Detect which cell encompasses the target text, then output its [X, Y] center coordinate. 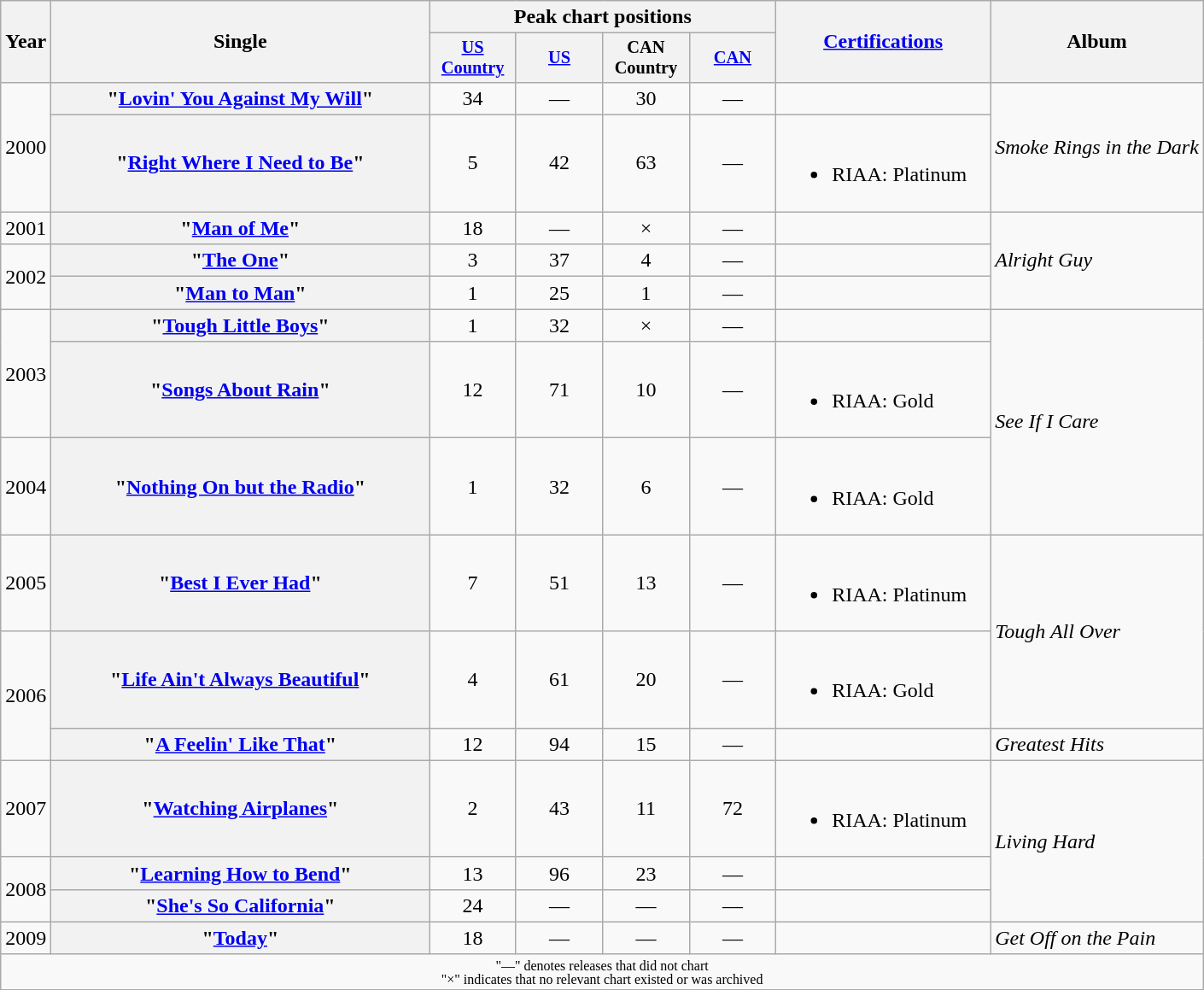
7 [473, 583]
2002 [26, 277]
"Life Ain't Always Beautiful" [241, 680]
"—" denotes releases that did not chart"×" indicates that no relevant chart existed or was archived [603, 972]
61 [558, 680]
Peak chart positions [603, 17]
"Songs About Rain" [241, 390]
2009 [26, 938]
25 [558, 293]
15 [646, 744]
"Man to Man" [241, 293]
Alright Guy [1097, 261]
US Country [473, 58]
51 [558, 583]
Album [1097, 42]
"Tough Little Boys" [241, 325]
2000 [26, 147]
CAN [733, 58]
Tough All Over [1097, 631]
23 [646, 873]
2 [473, 808]
24 [473, 905]
US [558, 58]
2006 [26, 695]
20 [646, 680]
37 [558, 261]
"Watching Airplanes" [241, 808]
11 [646, 808]
3 [473, 261]
5 [473, 164]
Smoke Rings in the Dark [1097, 147]
"Learning How to Bend" [241, 873]
"Right Where I Need to Be" [241, 164]
"Best I Ever Had" [241, 583]
2007 [26, 808]
Certifications [883, 42]
Living Hard [1097, 841]
2005 [26, 583]
See If I Care [1097, 422]
96 [558, 873]
Single [241, 42]
"A Feelin' Like That" [241, 744]
42 [558, 164]
71 [558, 390]
2003 [26, 374]
63 [646, 164]
30 [646, 98]
72 [733, 808]
"Today" [241, 938]
Year [26, 42]
94 [558, 744]
2001 [26, 228]
6 [646, 487]
"She's So California" [241, 905]
"Lovin' You Against My Will" [241, 98]
34 [473, 98]
10 [646, 390]
CAN Country [646, 58]
Greatest Hits [1097, 744]
"The One" [241, 261]
"Nothing On but the Radio" [241, 487]
2008 [26, 889]
43 [558, 808]
"Man of Me" [241, 228]
Get Off on the Pain [1097, 938]
2004 [26, 487]
